For the text-containing cell, return its midpoint in [X, Y] coordinate format. 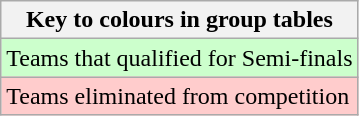
Teams that qualified for Semi-finals [180, 58]
Teams eliminated from competition [180, 96]
Key to colours in group tables [180, 20]
